For the text-containing cell, return its midpoint in (x, y) coordinate format. 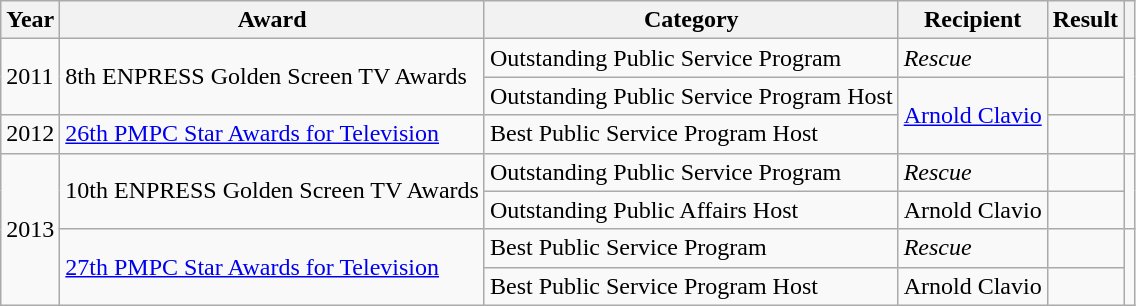
Recipient (972, 20)
Result (1085, 20)
27th PMPC Star Awards for Television (272, 267)
Best Public Service Program (691, 248)
Award (272, 20)
Outstanding Public Affairs Host (691, 210)
2013 (30, 229)
26th PMPC Star Awards for Television (272, 134)
Outstanding Public Service Program Host (691, 96)
Category (691, 20)
10th ENPRESS Golden Screen TV Awards (272, 191)
2011 (30, 77)
8th ENPRESS Golden Screen TV Awards (272, 77)
Year (30, 20)
2012 (30, 134)
